Capture the cell that displays the provided text and extract its (x, y) central coordinate. 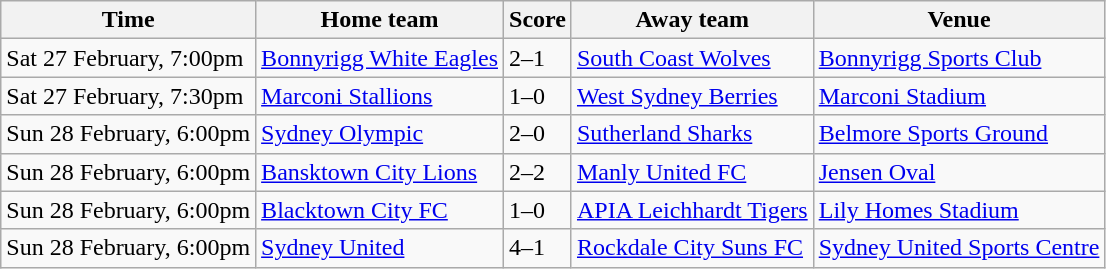
Sat 27 February, 7:00pm (128, 58)
Blacktown City FC (380, 210)
2–1 (538, 58)
2–0 (538, 134)
4–1 (538, 248)
West Sydney Berries (692, 96)
Sydney Olympic (380, 134)
Manly United FC (692, 172)
Sutherland Sharks (692, 134)
Bansktown City Lions (380, 172)
2–2 (538, 172)
APIA Leichhardt Tigers (692, 210)
Away team (692, 20)
Marconi Stadium (959, 96)
Jensen Oval (959, 172)
Score (538, 20)
Marconi Stallions (380, 96)
Belmore Sports Ground (959, 134)
Sat 27 February, 7:30pm (128, 96)
South Coast Wolves (692, 58)
Home team (380, 20)
Bonnyrigg White Eagles (380, 58)
Venue (959, 20)
Lily Homes Stadium (959, 210)
Rockdale City Suns FC (692, 248)
Bonnyrigg Sports Club (959, 58)
Sydney United (380, 248)
Sydney United Sports Centre (959, 248)
Time (128, 20)
